Return [X, Y] of the center of cell containing provided text 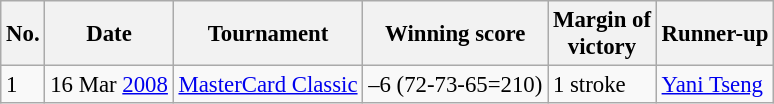
–6 (72-73-65=210) [456, 85]
Date [109, 34]
1 [23, 85]
Margin ofvictory [602, 34]
Winning score [456, 34]
No. [23, 34]
Runner-up [714, 34]
Yani Tseng [714, 85]
Tournament [268, 34]
MasterCard Classic [268, 85]
1 stroke [602, 85]
16 Mar 2008 [109, 85]
